From the cell containing the given text, extract its center point as (X, Y) coordinate. 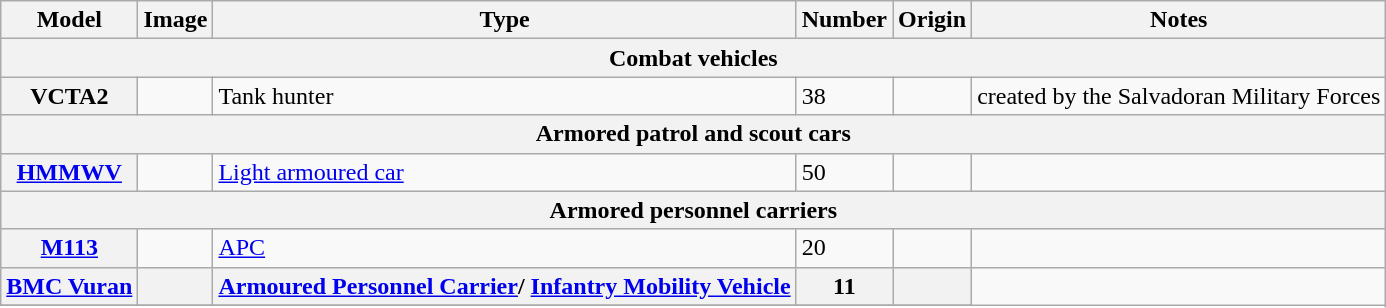
Combat vehicles (694, 58)
Origin (932, 20)
Armored patrol and scout cars (694, 134)
BMC Vuran (70, 286)
Notes (1179, 20)
APC (504, 248)
M113 (70, 248)
created by the Salvadoran Military Forces (1179, 96)
Image (176, 20)
38 (844, 96)
HMMWV (70, 172)
11 (844, 286)
50 (844, 172)
Armored personnel carriers (694, 210)
Tank hunter (504, 96)
Number (844, 20)
Armoured Personnel Carrier/ Infantry Mobility Vehicle (504, 286)
Model (70, 20)
Type (504, 20)
VCTA2 (70, 96)
20 (844, 248)
Light armoured car (504, 172)
